Output the [x, y] coordinate of the center of the cell containing the given text.  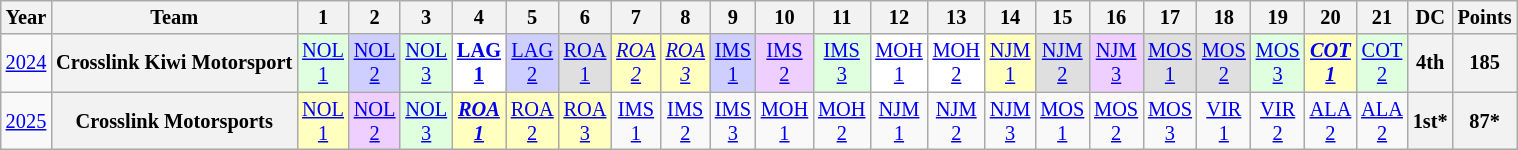
18 [1224, 17]
9 [733, 17]
COT2 [1382, 63]
1 [323, 17]
3 [426, 17]
185 [1485, 63]
Year [26, 17]
LAG1 [479, 63]
17 [1170, 17]
Team [174, 17]
20 [1331, 17]
LAG2 [532, 63]
Crosslink Kiwi Motorsport [174, 63]
10 [784, 17]
4th [1430, 63]
14 [1010, 17]
12 [898, 17]
Crosslink Motorsports [174, 121]
13 [956, 17]
VIR2 [1278, 121]
21 [1382, 17]
87* [1485, 121]
4 [479, 17]
7 [636, 17]
1st* [1430, 121]
2025 [26, 121]
2024 [26, 63]
19 [1278, 17]
15 [1062, 17]
2 [375, 17]
16 [1116, 17]
11 [842, 17]
Points [1485, 17]
COT1 [1331, 63]
5 [532, 17]
8 [686, 17]
VIR1 [1224, 121]
DC [1430, 17]
6 [586, 17]
